Pinpoint the cell where the given text exists, returning its [X, Y] midpoint coordinate. 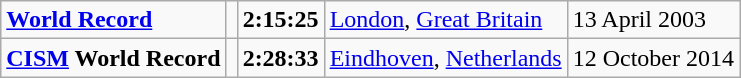
London, Great Britain [446, 20]
12 October 2014 [653, 58]
13 April 2003 [653, 20]
2:15:25 [280, 20]
World Record [114, 20]
Eindhoven, Netherlands [446, 58]
CISM World Record [114, 58]
2:28:33 [280, 58]
